Scan for the cell matching the given text and deliver its (x, y) coordinate at center. 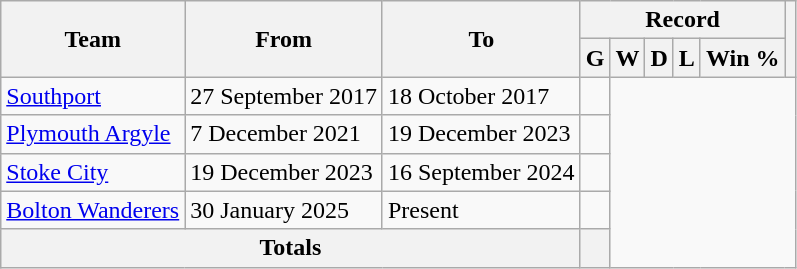
7 December 2021 (284, 134)
Team (93, 39)
27 September 2017 (284, 96)
Bolton Wanderers (93, 210)
Southport (93, 96)
30 January 2025 (284, 210)
Win % (742, 58)
Totals (290, 248)
To (481, 39)
From (284, 39)
16 September 2024 (481, 172)
G (595, 58)
D (659, 58)
Present (481, 210)
18 October 2017 (481, 96)
Record (682, 20)
W (628, 58)
Stoke City (93, 172)
L (686, 58)
Plymouth Argyle (93, 134)
